Pinpoint the cell where the given text exists, returning its [x, y] midpoint coordinate. 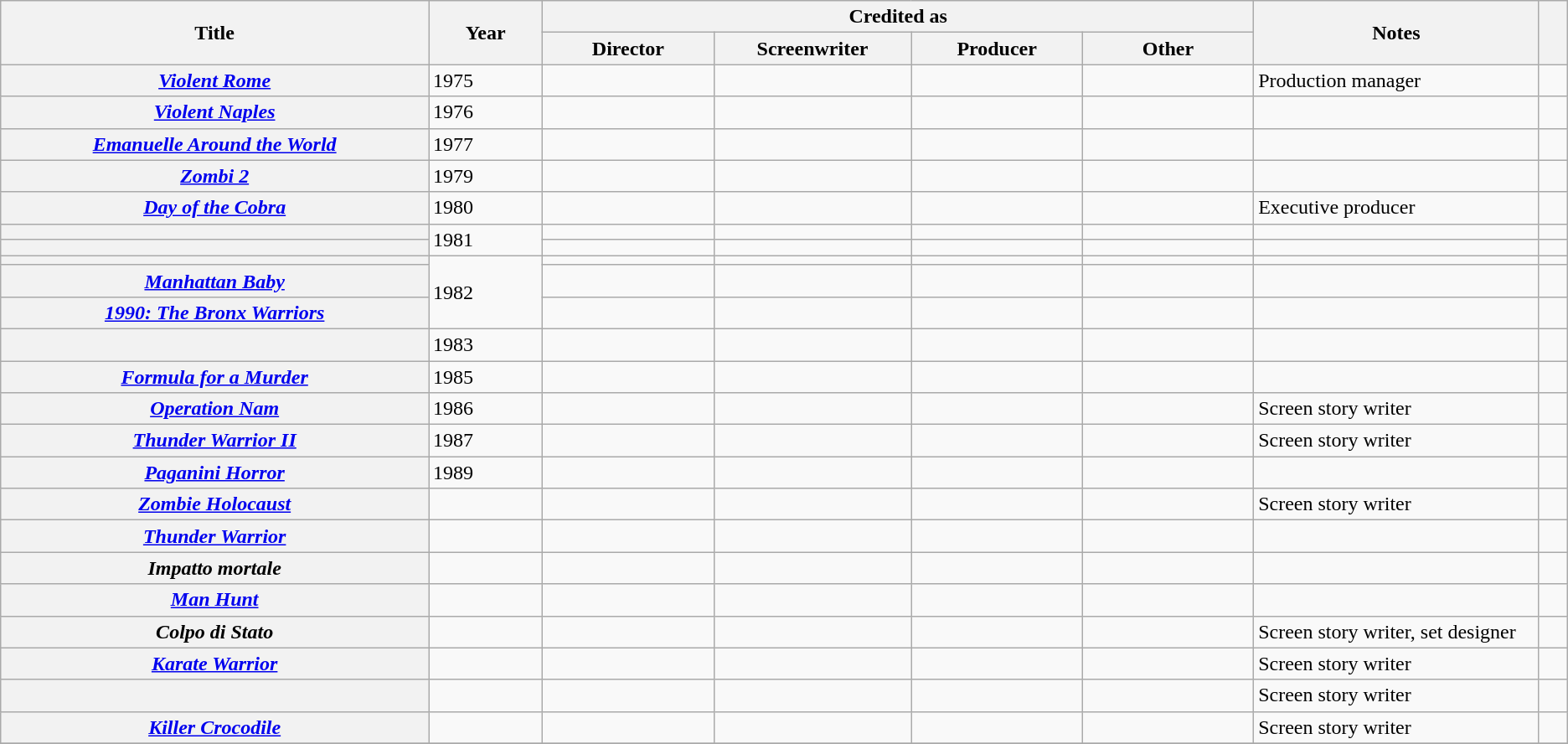
Executive producer [1396, 208]
Violent Rome [214, 80]
Emanuelle Around the World [214, 144]
Screenwriter [812, 49]
1976 [486, 112]
Credited as [898, 17]
Colpo di Stato [214, 632]
Karate Warrior [214, 664]
1982 [486, 292]
1981 [486, 240]
Day of the Cobra [214, 208]
Impatto mortale [214, 568]
Formula for a Murder [214, 376]
Violent Naples [214, 112]
Notes [1396, 33]
1987 [486, 441]
Zombi 2 [214, 176]
Director [628, 49]
Producer [997, 49]
Thunder Warrior [214, 536]
Other [1168, 49]
1975 [486, 80]
Title [214, 33]
Production manager [1396, 80]
1979 [486, 176]
1983 [486, 344]
Paganini Horror [214, 473]
1980 [486, 208]
1990: The Bronx Warriors [214, 313]
Man Hunt [214, 600]
1977 [486, 144]
1986 [486, 409]
Killer Crocodile [214, 727]
Operation Nam [214, 409]
1989 [486, 473]
Manhattan Baby [214, 281]
Thunder Warrior II [214, 441]
1985 [486, 376]
Screen story writer, set designer [1396, 632]
Year [486, 33]
Zombie Holocaust [214, 504]
